For the text-containing cell, return its midpoint in (X, Y) coordinate format. 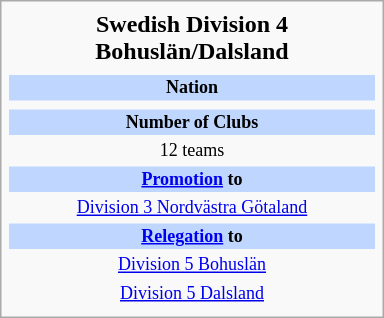
12 teams (192, 151)
Division 3 Nordvästra Götaland (192, 208)
Number of Clubs (192, 123)
Nation (192, 88)
Promotion to (192, 180)
Swedish Division 4 Bohuslän/Dalsland (192, 38)
Division 5 Bohuslän (192, 265)
Relegation to (192, 237)
Division 5 Dalsland (192, 294)
